Return the (X, Y) coordinate for the center point of the cell that contains the specified text.  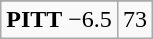
PITT −6.5 (60, 20)
73 (134, 20)
